Return [x, y] of the center of cell containing provided text 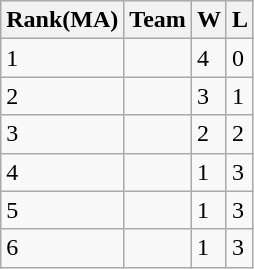
6 [62, 248]
Rank(MA) [62, 20]
5 [62, 210]
0 [240, 58]
Team [158, 20]
L [240, 20]
W [208, 20]
